Search for the cell housing the specified text and yield its [x, y] center coordinate. 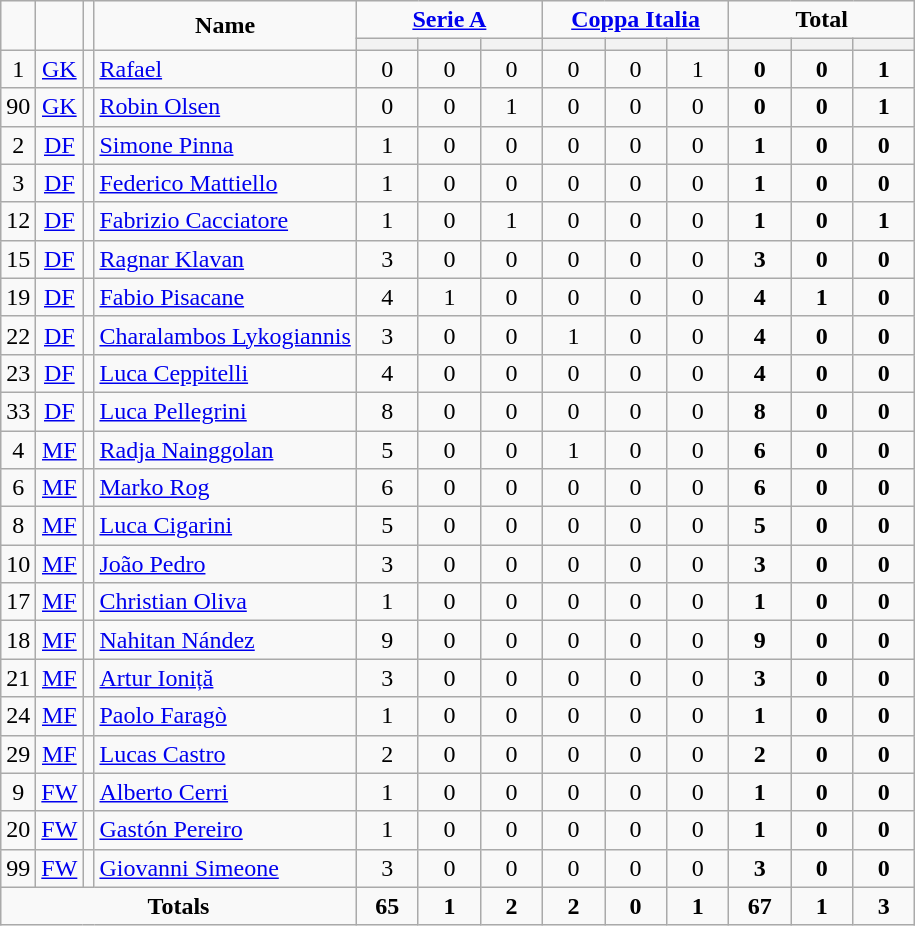
Gastón Pereiro [225, 830]
Paolo Faragò [225, 716]
19 [18, 297]
Nahitan Nández [225, 640]
65 [387, 906]
Giovanni Simeone [225, 868]
33 [18, 411]
10 [18, 564]
24 [18, 716]
99 [18, 868]
Marko Rog [225, 488]
18 [18, 640]
Luca Cigarini [225, 526]
Alberto Cerri [225, 792]
Fabio Pisacane [225, 297]
Artur Ioniță [225, 678]
Ragnar Klavan [225, 259]
Serie A [449, 20]
João Pedro [225, 564]
Fabrizio Cacciatore [225, 221]
90 [18, 107]
Charalambos Lykogiannis [225, 335]
Robin Olsen [225, 107]
15 [18, 259]
Radja Nainggolan [225, 449]
22 [18, 335]
Luca Ceppitelli [225, 373]
29 [18, 754]
17 [18, 602]
Lucas Castro [225, 754]
Total [822, 20]
21 [18, 678]
Simone Pinna [225, 145]
Federico Mattiello [225, 183]
23 [18, 373]
Rafael [225, 69]
Luca Pellegrini [225, 411]
Christian Oliva [225, 602]
Name [225, 26]
67 [760, 906]
Totals [179, 906]
Coppa Italia [635, 20]
20 [18, 830]
12 [18, 221]
